Return the (X, Y) coordinate for the center point of the cell that contains the specified text.  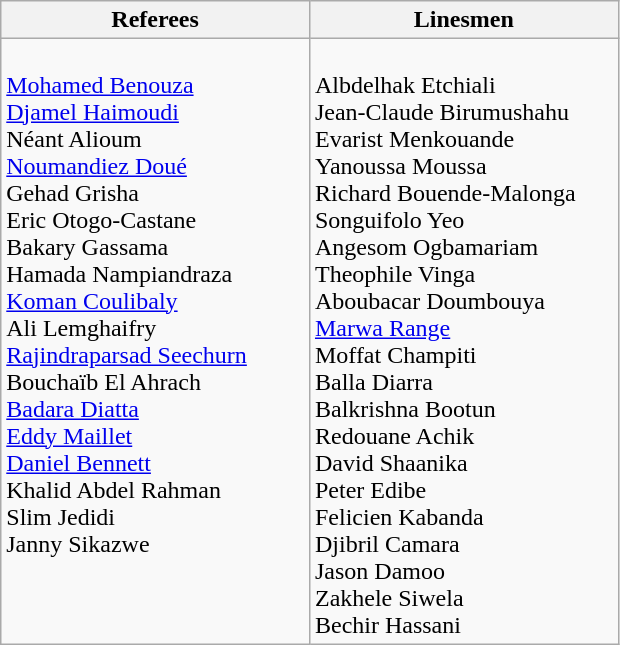
Referees (156, 20)
Linesmen (464, 20)
